Detect which cell encompasses the target text, then output its (X, Y) center coordinate. 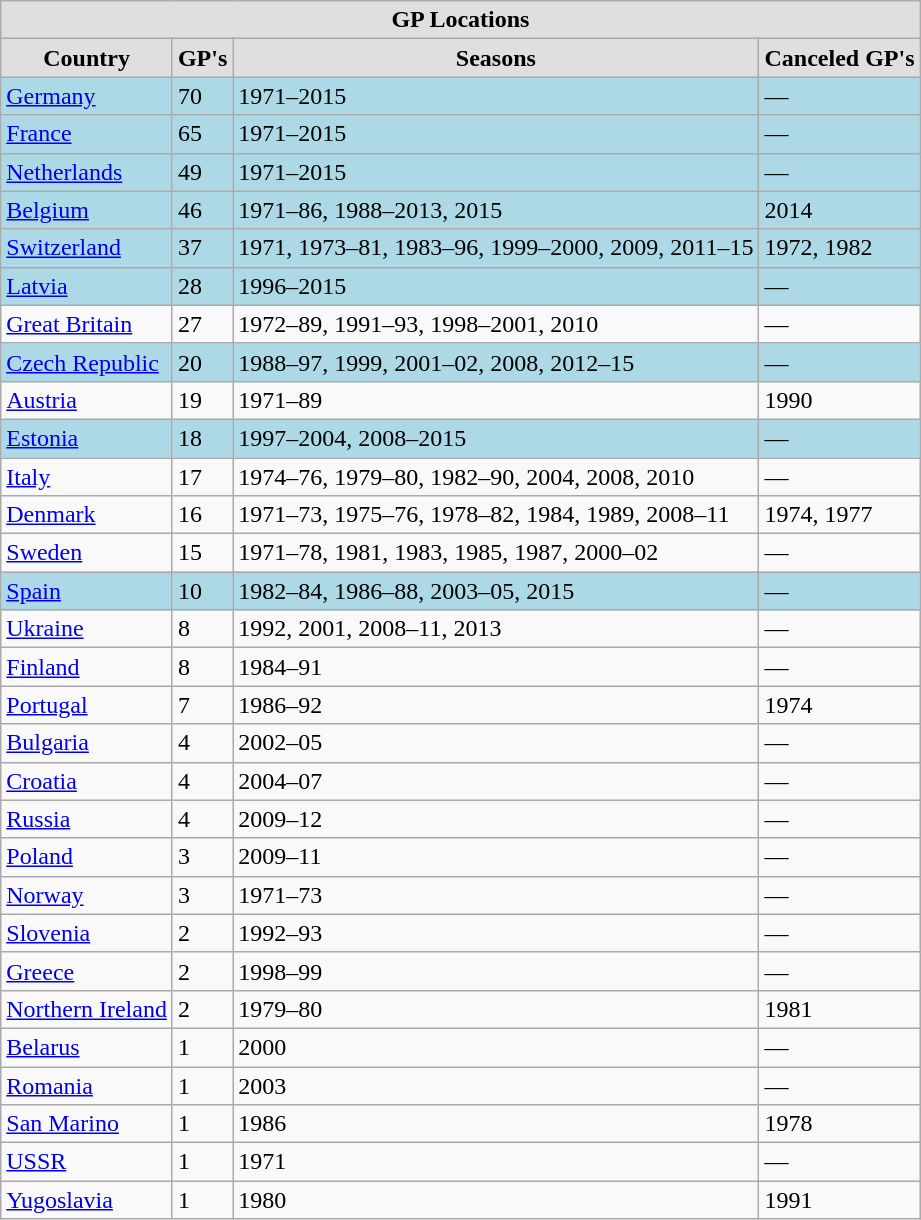
GP Locations (460, 20)
1991 (840, 1200)
Country (87, 58)
Italy (87, 477)
Spain (87, 591)
37 (202, 248)
Northern Ireland (87, 1009)
2003 (496, 1085)
2014 (840, 210)
Estonia (87, 438)
1971 (496, 1162)
49 (202, 172)
Portugal (87, 705)
2004–07 (496, 781)
1984–91 (496, 667)
1971–73 (496, 895)
19 (202, 400)
1979–80 (496, 1009)
Yugoslavia (87, 1200)
Seasons (496, 58)
Croatia (87, 781)
1971–89 (496, 400)
USSR (87, 1162)
1997–2004, 2008–2015 (496, 438)
2009–12 (496, 819)
2002–05 (496, 743)
Belarus (87, 1047)
Norway (87, 895)
1982–84, 1986–88, 2003–05, 2015 (496, 591)
1974–76, 1979–80, 1982–90, 2004, 2008, 2010 (496, 477)
46 (202, 210)
17 (202, 477)
1990 (840, 400)
Greece (87, 971)
15 (202, 553)
Great Britain (87, 324)
1974 (840, 705)
1980 (496, 1200)
Canceled GP's (840, 58)
Switzerland (87, 248)
65 (202, 134)
10 (202, 591)
1998–99 (496, 971)
1974, 1977 (840, 515)
Slovenia (87, 933)
18 (202, 438)
Sweden (87, 553)
1992–93 (496, 933)
16 (202, 515)
1972–89, 1991–93, 1998–2001, 2010 (496, 324)
27 (202, 324)
Ukraine (87, 629)
20 (202, 362)
1992, 2001, 2008–11, 2013 (496, 629)
Austria (87, 400)
1986–92 (496, 705)
Bulgaria (87, 743)
1972, 1982 (840, 248)
Czech Republic (87, 362)
Finland (87, 667)
1981 (840, 1009)
1971–86, 1988–2013, 2015 (496, 210)
Belgium (87, 210)
28 (202, 286)
Denmark (87, 515)
Russia (87, 819)
1971–78, 1981, 1983, 1985, 1987, 2000–02 (496, 553)
GP's (202, 58)
1986 (496, 1124)
1996–2015 (496, 286)
Latvia (87, 286)
1978 (840, 1124)
1971, 1973–81, 1983–96, 1999–2000, 2009, 2011–15 (496, 248)
Romania (87, 1085)
France (87, 134)
70 (202, 96)
7 (202, 705)
2009–11 (496, 857)
Netherlands (87, 172)
Germany (87, 96)
San Marino (87, 1124)
1988–97, 1999, 2001–02, 2008, 2012–15 (496, 362)
2000 (496, 1047)
1971–73, 1975–76, 1978–82, 1984, 1989, 2008–11 (496, 515)
Poland (87, 857)
